Search for the cell housing the specified text and yield its (X, Y) center coordinate. 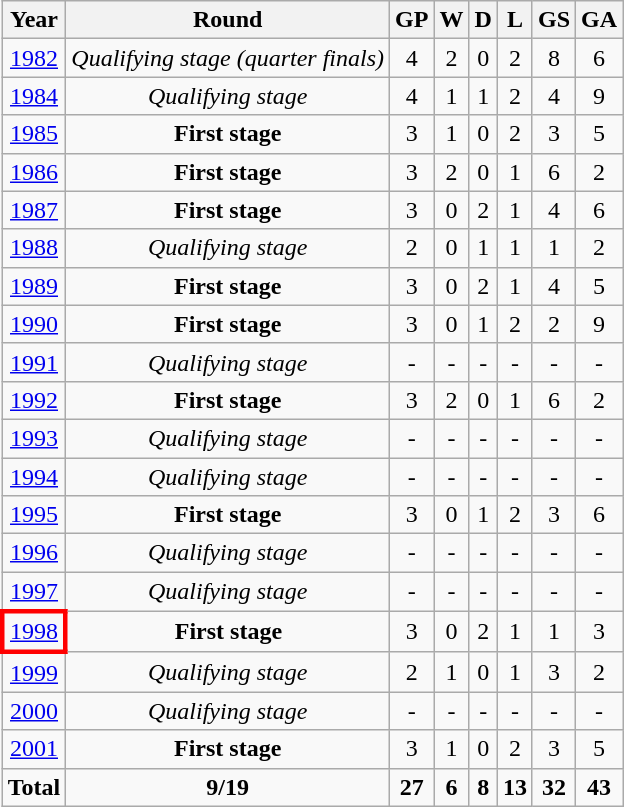
1989 (34, 286)
1995 (34, 515)
9/19 (228, 787)
1982 (34, 58)
Qualifying stage (quarter finals) (228, 58)
1999 (34, 672)
1988 (34, 248)
L (514, 20)
2001 (34, 749)
43 (600, 787)
GP (412, 20)
GS (554, 20)
1991 (34, 362)
32 (554, 787)
1994 (34, 477)
D (483, 20)
27 (412, 787)
1998 (34, 632)
Total (34, 787)
1993 (34, 438)
1985 (34, 134)
1984 (34, 96)
Round (228, 20)
Year (34, 20)
GA (600, 20)
2000 (34, 711)
1997 (34, 592)
1996 (34, 553)
1987 (34, 210)
13 (514, 787)
1990 (34, 324)
W (452, 20)
1992 (34, 400)
1986 (34, 172)
